Determine the (X, Y) coordinate at the center of the cell enclosing the given text.  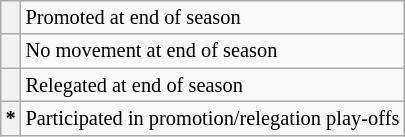
No movement at end of season (213, 51)
Promoted at end of season (213, 17)
Participated in promotion/relegation play-offs (213, 118)
Relegated at end of season (213, 85)
* (11, 118)
